Find where the given text appears and provide that cell's center as [x, y] coordinate. 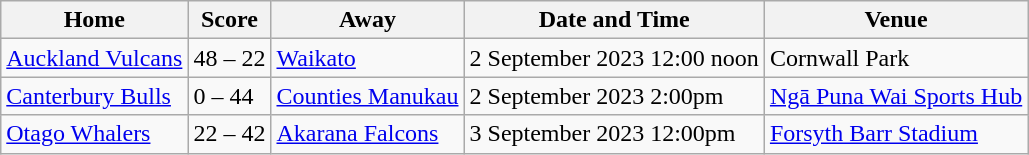
Otago Whalers [94, 134]
Home [94, 20]
Canterbury Bulls [94, 96]
48 – 22 [230, 58]
Forsyth Barr Stadium [896, 134]
Venue [896, 20]
2 September 2023 2:00pm [614, 96]
Auckland Vulcans [94, 58]
22 – 42 [230, 134]
Date and Time [614, 20]
Cornwall Park [896, 58]
Counties Manukau [368, 96]
Ngā Puna Wai Sports Hub [896, 96]
Score [230, 20]
Akarana Falcons [368, 134]
0 – 44 [230, 96]
2 September 2023 12:00 noon [614, 58]
Away [368, 20]
3 September 2023 12:00pm [614, 134]
Waikato [368, 58]
